Pinpoint the cell where the given text exists, returning its [X, Y] midpoint coordinate. 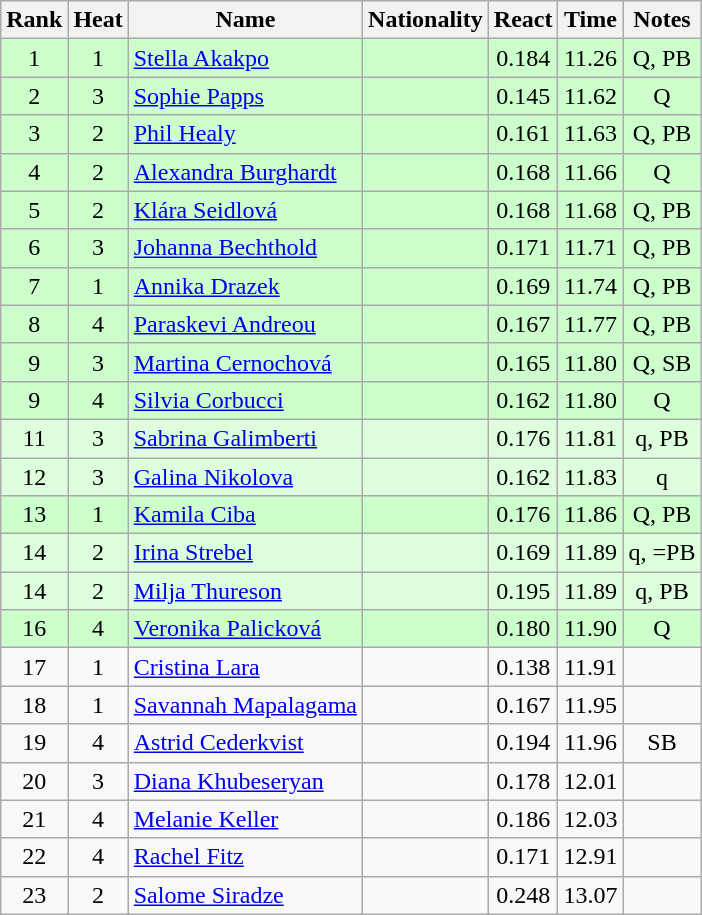
0.180 [523, 629]
19 [34, 743]
Phil Healy [245, 134]
Galina Nikolova [245, 477]
0.194 [523, 743]
Kamila Ciba [245, 515]
0.145 [523, 96]
Silvia Corbucci [245, 400]
11.71 [590, 248]
0.161 [523, 134]
11.96 [590, 743]
Johanna Bechthold [245, 248]
0.178 [523, 781]
11.63 [590, 134]
12.03 [590, 819]
Veronika Palicková [245, 629]
Salome Siradze [245, 895]
Sophie Papps [245, 96]
12 [34, 477]
11.86 [590, 515]
17 [34, 667]
11.74 [590, 286]
11.26 [590, 58]
q [662, 477]
11.81 [590, 438]
Martina Cernochová [245, 362]
11.95 [590, 705]
Diana Khubeseryan [245, 781]
20 [34, 781]
22 [34, 857]
11.90 [590, 629]
11.66 [590, 172]
6 [34, 248]
11.62 [590, 96]
Savannah Mapalagama [245, 705]
16 [34, 629]
Astrid Cederkvist [245, 743]
Notes [662, 20]
11.91 [590, 667]
Paraskevi Andreou [245, 324]
Irina Strebel [245, 553]
Annika Drazek [245, 286]
Time [590, 20]
React [523, 20]
12.01 [590, 781]
Nationality [426, 20]
Heat [98, 20]
Sabrina Galimberti [245, 438]
13 [34, 515]
0.138 [523, 667]
Rachel Fitz [245, 857]
21 [34, 819]
0.195 [523, 591]
SB [662, 743]
23 [34, 895]
0.248 [523, 895]
Q, SB [662, 362]
7 [34, 286]
Melanie Keller [245, 819]
Klára Seidlová [245, 210]
Name [245, 20]
11 [34, 438]
11.68 [590, 210]
12.91 [590, 857]
q, =PB [662, 553]
0.165 [523, 362]
8 [34, 324]
Milja Thureson [245, 591]
11.77 [590, 324]
0.186 [523, 819]
13.07 [590, 895]
Stella Akakpo [245, 58]
18 [34, 705]
Alexandra Burghardt [245, 172]
Rank [34, 20]
0.184 [523, 58]
11.83 [590, 477]
Cristina Lara [245, 667]
5 [34, 210]
